Return (x, y) of the center of cell containing provided text 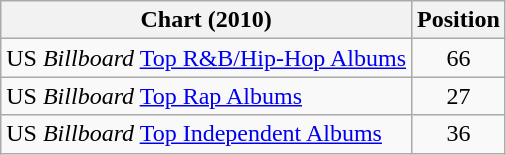
Chart (2010) (206, 20)
Position (459, 20)
US Billboard Top Independent Albums (206, 134)
36 (459, 134)
66 (459, 58)
US Billboard Top R&B/Hip-Hop Albums (206, 58)
US Billboard Top Rap Albums (206, 96)
27 (459, 96)
